Return (x, y) of the center of cell containing provided text 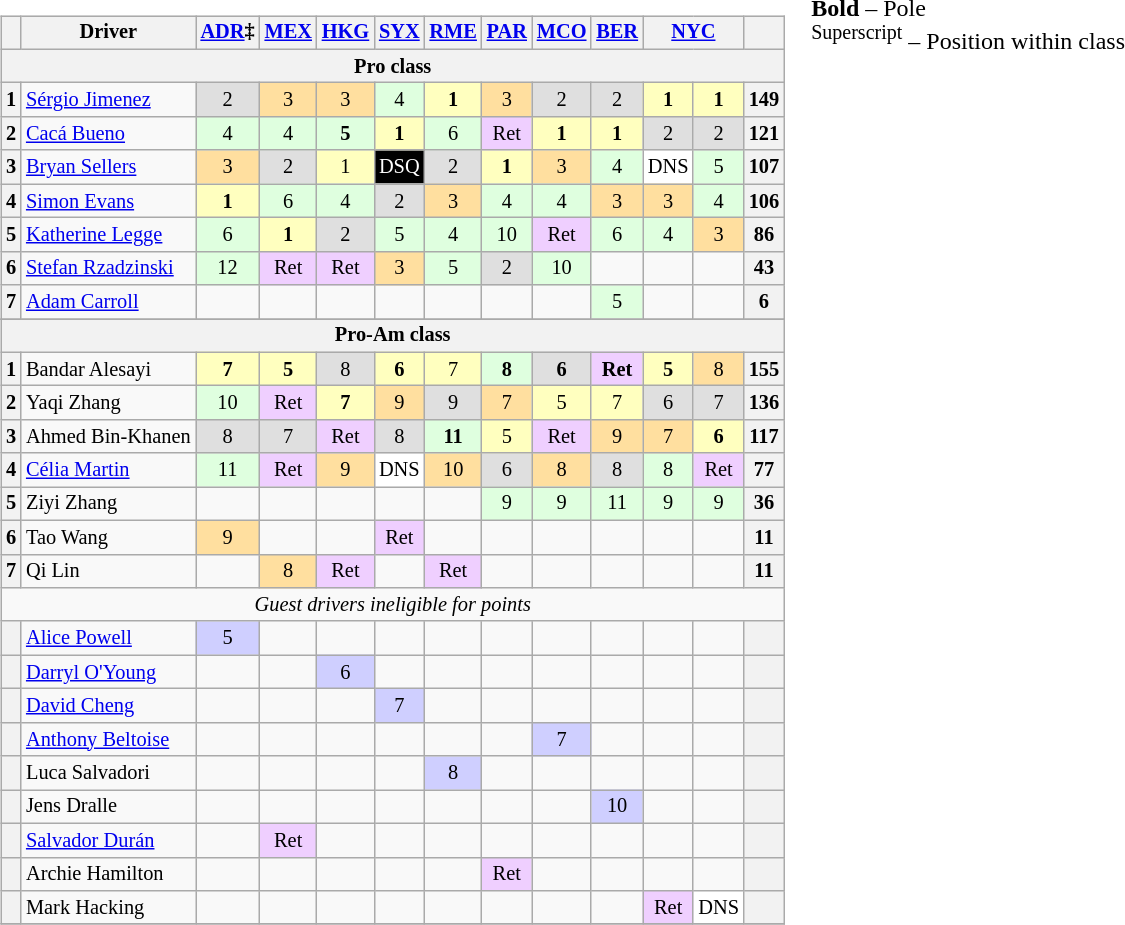
Katherine Legge (108, 235)
SYX (399, 33)
Pro class (392, 66)
Anthony Beltoise (108, 739)
121 (764, 134)
Pro-Am class (392, 336)
DSQ (399, 167)
Stefan Rzadzinski (108, 268)
MCO (562, 33)
RME (454, 33)
43 (764, 268)
Simon Evans (108, 201)
Ziyi Zhang (108, 504)
117 (764, 437)
Salvador Durán (108, 840)
ADR‡ (228, 33)
Bandar Alesayi (108, 369)
Célia Martin (108, 470)
Sérgio Jimenez (108, 100)
Tao Wang (108, 537)
Alice Powell (108, 638)
Driver (108, 33)
Mark Hacking (108, 908)
Archie Hamilton (108, 874)
106 (764, 201)
Guest drivers ineligible for points (392, 605)
Adam Carroll (108, 302)
77 (764, 470)
Ahmed Bin-Khanen (108, 437)
Luca Salvadori (108, 773)
Cacá Bueno (108, 134)
David Cheng (108, 706)
107 (764, 167)
136 (764, 403)
Darryl O'Young (108, 672)
Bryan Sellers (108, 167)
86 (764, 235)
HKG (346, 33)
Qi Lin (108, 571)
NYC (694, 33)
BER (617, 33)
MEX (288, 33)
155 (764, 369)
149 (764, 100)
Yaqi Zhang (108, 403)
12 (228, 268)
PAR (507, 33)
36 (764, 504)
Jens Dralle (108, 807)
